Determine the [X, Y] coordinate at the center of the cell enclosing the given text.  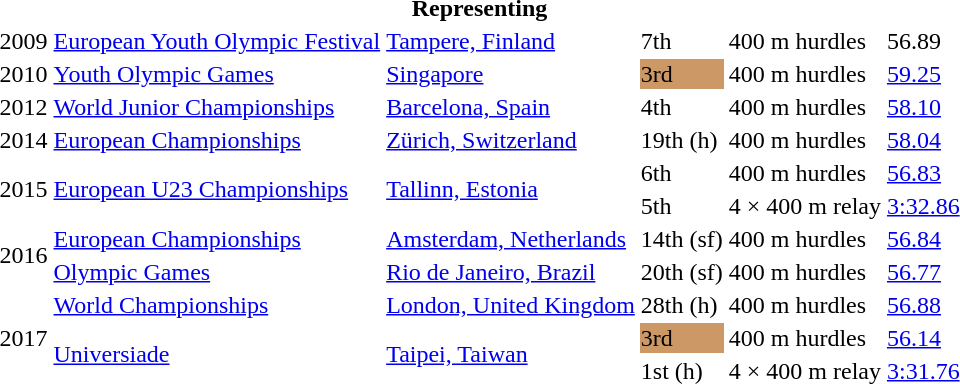
World Junior Championships [217, 107]
Singapore [511, 74]
20th (sf) [682, 272]
Rio de Janeiro, Brazil [511, 272]
European Youth Olympic Festival [217, 41]
19th (h) [682, 140]
Tallinn, Estonia [511, 190]
Amsterdam, Netherlands [511, 239]
28th (h) [682, 305]
6th [682, 173]
4th [682, 107]
5th [682, 206]
Olympic Games [217, 272]
World Championships [217, 305]
14th (sf) [682, 239]
European U23 Championships [217, 190]
Youth Olympic Games [217, 74]
London, United Kingdom [511, 305]
Barcelona, Spain [511, 107]
7th [682, 41]
4 × 400 m relay [804, 206]
Tampere, Finland [511, 41]
Zürich, Switzerland [511, 140]
